Provide the (x, y) coordinate of the cell's center where the given text is located.  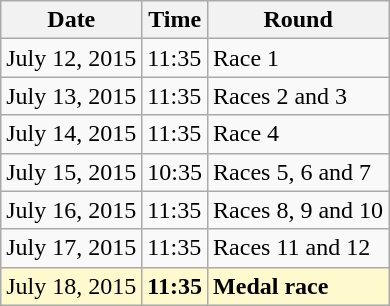
Round (298, 20)
Races 11 and 12 (298, 248)
July 15, 2015 (72, 172)
10:35 (175, 172)
Races 8, 9 and 10 (298, 210)
July 18, 2015 (72, 286)
July 17, 2015 (72, 248)
Race 4 (298, 134)
Races 5, 6 and 7 (298, 172)
Date (72, 20)
Races 2 and 3 (298, 96)
July 13, 2015 (72, 96)
Race 1 (298, 58)
Time (175, 20)
July 12, 2015 (72, 58)
July 14, 2015 (72, 134)
July 16, 2015 (72, 210)
Medal race (298, 286)
